Determine the [x, y] coordinate at the center of the cell enclosing the given text.  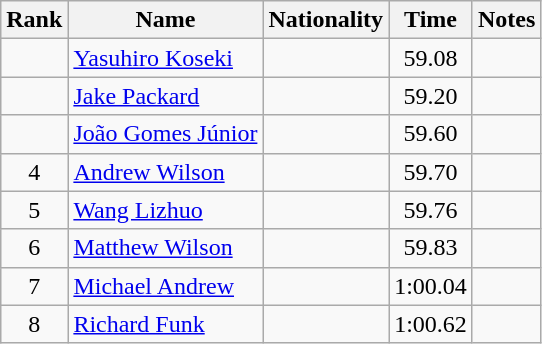
Jake Packard [166, 96]
Time [431, 20]
Michael Andrew [166, 286]
59.20 [431, 96]
59.08 [431, 58]
4 [34, 172]
Richard Funk [166, 324]
Yasuhiro Koseki [166, 58]
Name [166, 20]
7 [34, 286]
Matthew Wilson [166, 248]
Nationality [326, 20]
59.76 [431, 210]
João Gomes Júnior [166, 134]
59.70 [431, 172]
5 [34, 210]
6 [34, 248]
8 [34, 324]
Andrew Wilson [166, 172]
1:00.62 [431, 324]
1:00.04 [431, 286]
Rank [34, 20]
Wang Lizhuo [166, 210]
Notes [506, 20]
59.83 [431, 248]
59.60 [431, 134]
